Provide the (x, y) coordinate of the cell's center where the given text is located.  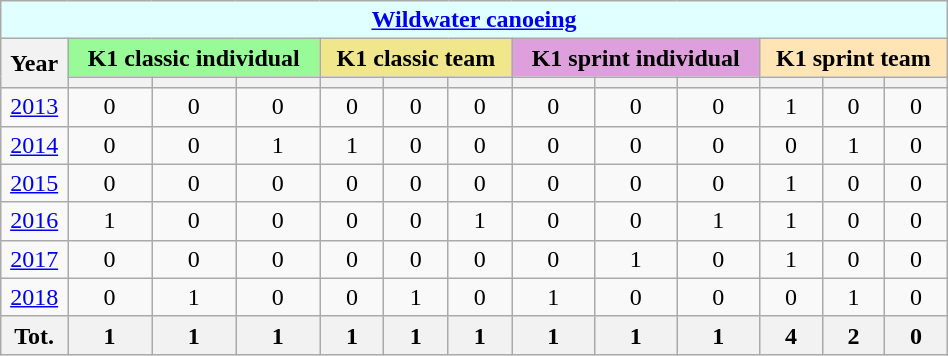
2014 (34, 145)
2016 (34, 221)
Tot. (34, 335)
Year (34, 64)
2018 (34, 297)
4 (791, 335)
2017 (34, 259)
2015 (34, 183)
K1 classic team (416, 58)
Wildwater canoeing (474, 20)
K1 classic individual (194, 58)
K1 sprint team (854, 58)
K1 sprint individual (636, 58)
2 (853, 335)
2013 (34, 107)
